Search for the cell housing the specified text and yield its (X, Y) center coordinate. 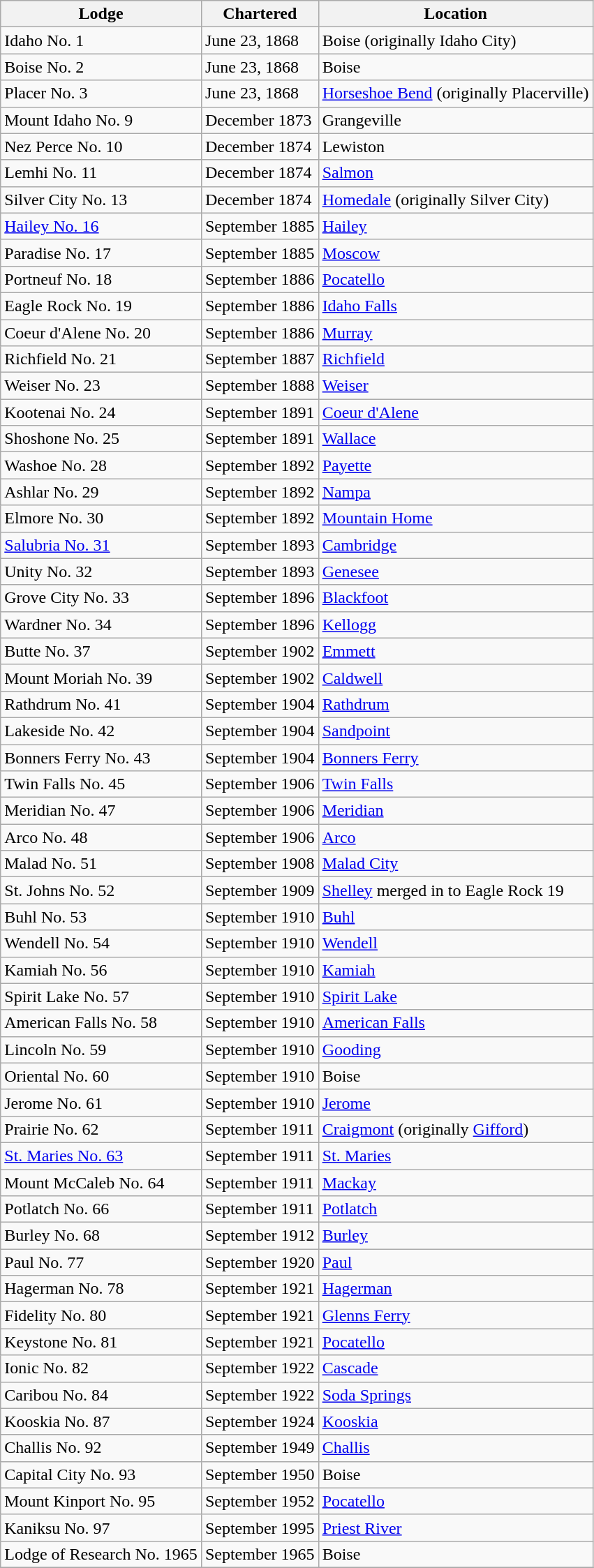
December 1873 (260, 120)
St. Maries (455, 1156)
Placer No. 3 (101, 94)
Moscow (455, 253)
Kooskia (455, 1421)
Burley No. 68 (101, 1236)
Mount Idaho No. 9 (101, 120)
September 1950 (260, 1474)
Location (455, 14)
Paradise No. 17 (101, 253)
Kamiah No. 56 (101, 970)
September 1965 (260, 1554)
Richfield (455, 359)
Hagerman (455, 1289)
Gooding (455, 1050)
Homedale (originally Silver City) (455, 200)
Lodge of Research No. 1965 (101, 1554)
Salmon (455, 173)
Blackfoot (455, 598)
Lodge (101, 14)
Rathdrum (455, 704)
Mount Moriah No. 39 (101, 678)
Oriental No. 60 (101, 1076)
September 1908 (260, 864)
Mackay (455, 1183)
Genesee (455, 572)
Buhl No. 53 (101, 917)
Potlatch (455, 1209)
Caldwell (455, 678)
Coeur d'Alene No. 20 (101, 333)
September 1949 (260, 1448)
Wendell (455, 943)
Challis No. 92 (101, 1448)
Unity No. 32 (101, 572)
September 1924 (260, 1421)
Wallace (455, 439)
Cascade (455, 1368)
Richfield No. 21 (101, 359)
Jerome (455, 1103)
Kamiah (455, 970)
Salubria No. 31 (101, 545)
Portneuf No. 18 (101, 279)
Spirit Lake No. 57 (101, 996)
Hagerman No. 78 (101, 1289)
Twin Falls No. 45 (101, 784)
Horseshoe Bend (originally Placerville) (455, 94)
Ionic No. 82 (101, 1368)
Shoshone No. 25 (101, 439)
Lemhi No. 11 (101, 173)
Burley (455, 1236)
Washoe No. 28 (101, 465)
Bonners Ferry No. 43 (101, 757)
Weiser (455, 386)
Keystone No. 81 (101, 1342)
Wardner No. 34 (101, 625)
Lewiston (455, 147)
Paul (455, 1262)
Soda Springs (455, 1395)
Caribou No. 84 (101, 1395)
September 1888 (260, 386)
Capital City No. 93 (101, 1474)
Meridian (455, 811)
Priest River (455, 1528)
American Falls (455, 1023)
Hailey (455, 226)
Idaho Falls (455, 306)
Malad No. 51 (101, 864)
Murray (455, 333)
Cambridge (455, 545)
Mountain Home (455, 518)
Kellogg (455, 625)
Weiser No. 23 (101, 386)
Jerome No. 61 (101, 1103)
Glenns Ferry (455, 1315)
Shelley merged in to Eagle Rock 19 (455, 890)
Meridian No. 47 (101, 811)
American Falls No. 58 (101, 1023)
Boise No. 2 (101, 67)
September 1920 (260, 1262)
Twin Falls (455, 784)
Mount McCaleb No. 64 (101, 1183)
Craigmont (originally Gifford) (455, 1129)
Arco (455, 837)
Mount Kinport No. 95 (101, 1501)
September 1952 (260, 1501)
Potlatch No. 66 (101, 1209)
Grangeville (455, 120)
Arco No. 48 (101, 837)
Malad City (455, 864)
Silver City No. 13 (101, 200)
Rathdrum No. 41 (101, 704)
Elmore No. 30 (101, 518)
Hailey No. 16 (101, 226)
Bonners Ferry (455, 757)
Emmett (455, 651)
Ashlar No. 29 (101, 492)
Wendell No. 54 (101, 943)
Paul No. 77 (101, 1262)
Idaho No. 1 (101, 40)
Spirit Lake (455, 996)
Nez Perce No. 10 (101, 147)
September 1887 (260, 359)
Payette (455, 465)
September 1995 (260, 1528)
Buhl (455, 917)
Boise (originally Idaho City) (455, 40)
Butte No. 37 (101, 651)
Eagle Rock No. 19 (101, 306)
Fidelity No. 80 (101, 1315)
Coeur d'Alene (455, 412)
Kootenai No. 24 (101, 412)
September 1912 (260, 1236)
Challis (455, 1448)
Lincoln No. 59 (101, 1050)
Kooskia No. 87 (101, 1421)
Prairie No. 62 (101, 1129)
Grove City No. 33 (101, 598)
September 1909 (260, 890)
Chartered (260, 14)
Nampa (455, 492)
St. Maries No. 63 (101, 1156)
Sandpoint (455, 731)
Kaniksu No. 97 (101, 1528)
St. Johns No. 52 (101, 890)
Lakeside No. 42 (101, 731)
